Capture the cell that displays the provided text and extract its [x, y] central coordinate. 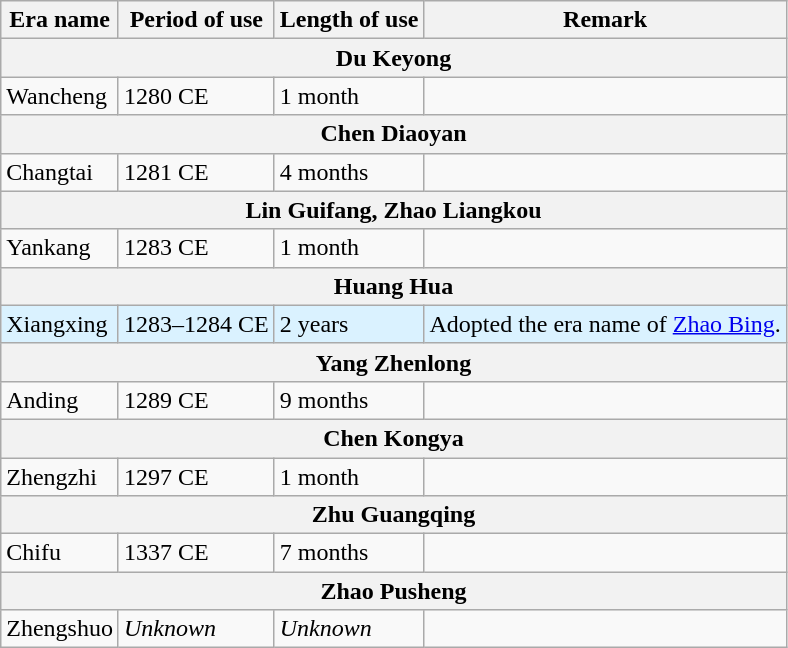
Du Keyong [394, 58]
1337 CE [196, 553]
Wancheng [60, 96]
Chen Diaoyan [394, 134]
Huang Hua [394, 286]
Chifu [60, 553]
Period of use [196, 20]
9 months [349, 400]
Length of use [349, 20]
Xiangxing [60, 324]
Era name [60, 20]
1289 CE [196, 400]
1283 CE [196, 248]
Lin Guifang, Zhao Liangkou [394, 210]
Remark [605, 20]
Zhu Guangqing [394, 515]
Yankang [60, 248]
7 months [349, 553]
Chen Kongya [394, 438]
Zhao Pusheng [394, 591]
1283–1284 CE [196, 324]
Yang Zhenlong [394, 362]
1281 CE [196, 172]
Anding [60, 400]
Adopted the era name of Zhao Bing. [605, 324]
Changtai [60, 172]
2 years [349, 324]
Zhengshuo [60, 629]
1280 CE [196, 96]
1297 CE [196, 477]
Zhengzhi [60, 477]
4 months [349, 172]
